Output the (X, Y) coordinate of the center of the cell containing the given text.  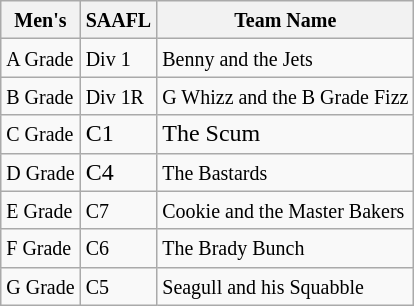
Seagull and his Squabble (286, 286)
SAAFL (118, 20)
D Grade (40, 172)
The Bastards (286, 172)
E Grade (40, 210)
Div 1 (118, 58)
C4 (118, 172)
Men's (40, 20)
C1 (118, 134)
A Grade (40, 58)
F Grade (40, 248)
Team Name (286, 20)
B Grade (40, 96)
G Grade (40, 286)
Cookie and the Master Bakers (286, 210)
C7 (118, 210)
C6 (118, 248)
Div 1R (118, 96)
C5 (118, 286)
The Brady Bunch (286, 248)
C Grade (40, 134)
G Whizz and the B Grade Fizz (286, 96)
Benny and the Jets (286, 58)
The Scum (286, 134)
